Return the [x, y] coordinate for the center point of the cell that contains the specified text.  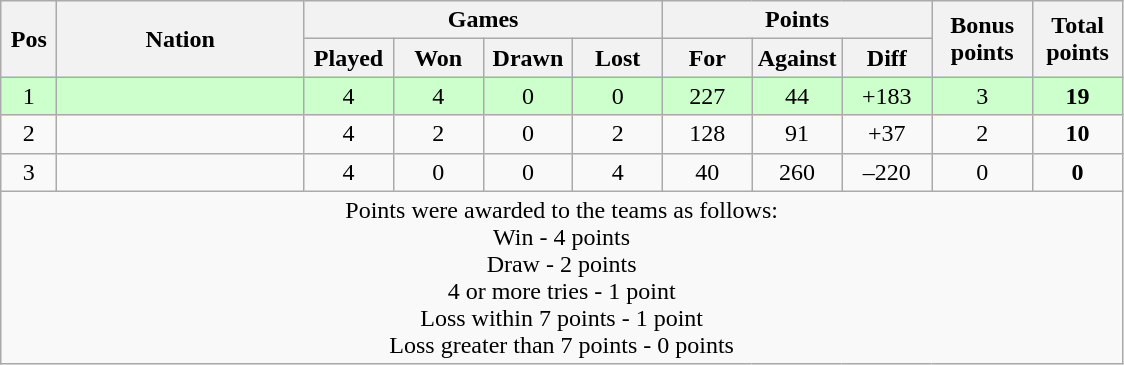
Played [349, 58]
+37 [887, 134]
Totalpoints [1078, 39]
Pos [29, 39]
Against [797, 58]
Drawn [528, 58]
260 [797, 172]
19 [1078, 96]
10 [1078, 134]
91 [797, 134]
Nation [180, 39]
Bonuspoints [982, 39]
Lost [618, 58]
1 [29, 96]
Points [798, 20]
227 [708, 96]
Diff [887, 58]
40 [708, 172]
+183 [887, 96]
Games [484, 20]
128 [708, 134]
For [708, 58]
44 [797, 96]
–220 [887, 172]
Won [438, 58]
